Extract the (x, y) coordinate from the center of the cell holding the provided text.  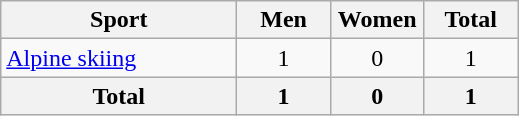
Women (377, 20)
Sport (119, 20)
Men (284, 20)
Alpine skiing (119, 58)
